From the cell containing the given text, extract its center point as [x, y] coordinate. 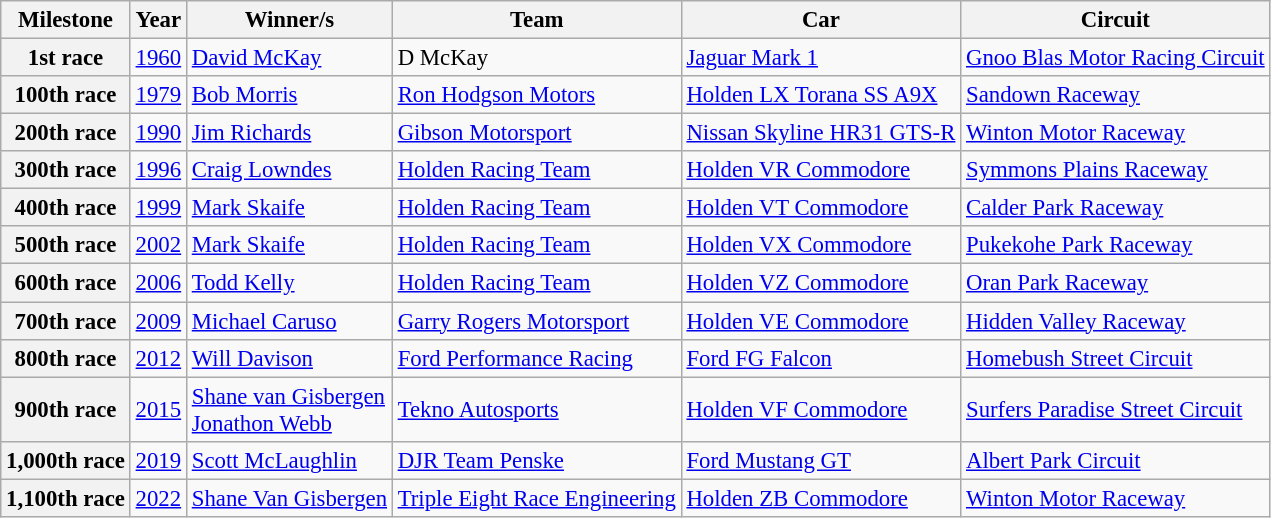
2012 [158, 358]
2015 [158, 410]
Winner/s [289, 20]
1960 [158, 58]
300th race [66, 170]
Ford Performance Racing [536, 358]
Craig Lowndes [289, 170]
Team [536, 20]
100th race [66, 95]
Holden VT Commodore [821, 208]
D McKay [536, 58]
2022 [158, 498]
700th race [66, 321]
1,100th race [66, 498]
Todd Kelly [289, 283]
Oran Park Raceway [1116, 283]
Holden VR Commodore [821, 170]
Surfers Paradise Street Circuit [1116, 410]
1979 [158, 95]
1996 [158, 170]
400th race [66, 208]
Circuit [1116, 20]
1999 [158, 208]
Ron Hodgson Motors [536, 95]
800th race [66, 358]
David McKay [289, 58]
Sandown Raceway [1116, 95]
Holden VE Commodore [821, 321]
600th race [66, 283]
Tekno Autosports [536, 410]
Car [821, 20]
Ford Mustang GT [821, 460]
Pukekohe Park Raceway [1116, 245]
2009 [158, 321]
200th race [66, 133]
Hidden Valley Raceway [1116, 321]
Scott McLaughlin [289, 460]
Gnoo Blas Motor Racing Circuit [1116, 58]
Symmons Plains Raceway [1116, 170]
Albert Park Circuit [1116, 460]
Will Davison [289, 358]
Triple Eight Race Engineering [536, 498]
Nissan Skyline HR31 GTS-R [821, 133]
2019 [158, 460]
Shane van Gisbergen Jonathon Webb [289, 410]
Jaguar Mark 1 [821, 58]
Holden VZ Commodore [821, 283]
2006 [158, 283]
2002 [158, 245]
1st race [66, 58]
900th race [66, 410]
DJR Team Penske [536, 460]
Milestone [66, 20]
Homebush Street Circuit [1116, 358]
Jim Richards [289, 133]
Holden VX Commodore [821, 245]
Michael Caruso [289, 321]
Holden LX Torana SS A9X [821, 95]
1,000th race [66, 460]
Garry Rogers Motorsport [536, 321]
500th race [66, 245]
Holden VF Commodore [821, 410]
Holden ZB Commodore [821, 498]
Year [158, 20]
Calder Park Raceway [1116, 208]
1990 [158, 133]
Bob Morris [289, 95]
Ford FG Falcon [821, 358]
Gibson Motorsport [536, 133]
Shane Van Gisbergen [289, 498]
